Find where the given text appears and provide that cell's center as (X, Y) coordinate. 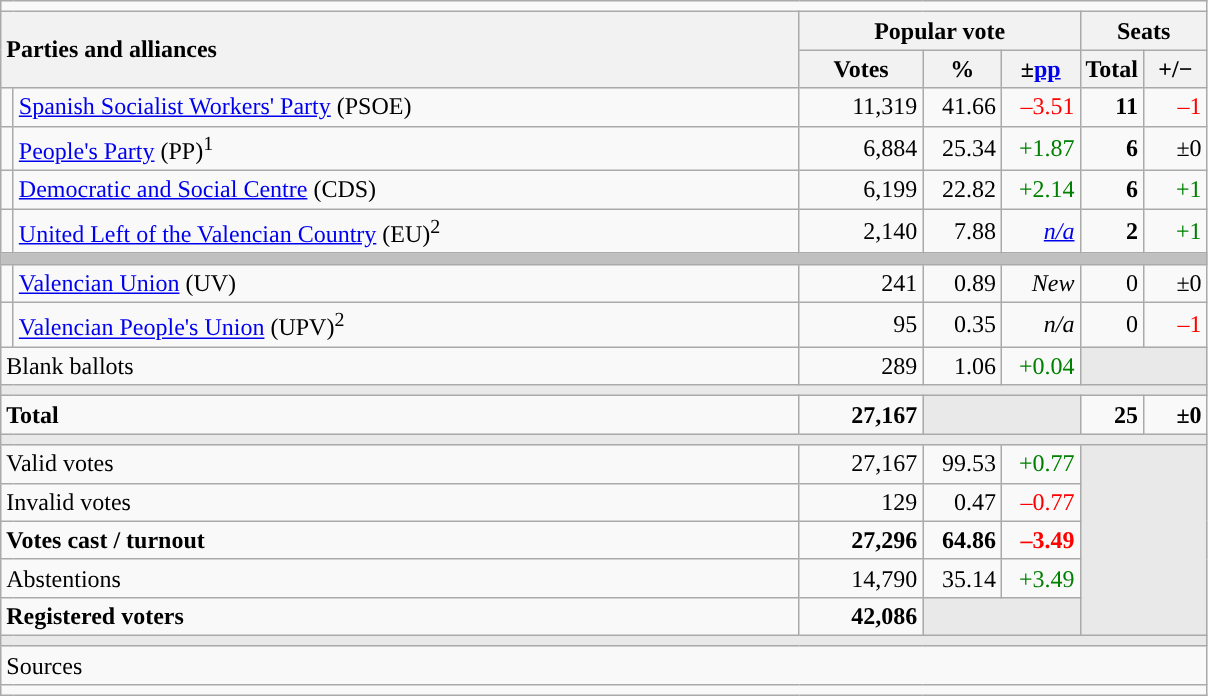
241 (861, 283)
Democratic and Social Centre (CDS) (406, 190)
+3.49 (1040, 578)
–0.77 (1040, 502)
1.06 (962, 366)
Seats (1144, 31)
11 (1112, 107)
New (1040, 283)
0.47 (962, 502)
35.14 (962, 578)
Votes (861, 69)
41.66 (962, 107)
% (962, 69)
2,140 (861, 232)
+0.77 (1040, 464)
Valencian Union (UV) (406, 283)
Spanish Socialist Workers' Party (PSOE) (406, 107)
Parties and alliances (400, 50)
±pp (1040, 69)
129 (861, 502)
Registered voters (400, 616)
+0.04 (1040, 366)
Valencian People's Union (UPV)2 (406, 324)
Votes cast / turnout (400, 540)
42,086 (861, 616)
–3.51 (1040, 107)
25.34 (962, 148)
–3.49 (1040, 540)
Popular vote (940, 31)
11,319 (861, 107)
+2.14 (1040, 190)
64.86 (962, 540)
95 (861, 324)
27,296 (861, 540)
+/− (1176, 69)
22.82 (962, 190)
United Left of the Valencian Country (EU)2 (406, 232)
99.53 (962, 464)
25 (1112, 415)
7.88 (962, 232)
+1.87 (1040, 148)
0.35 (962, 324)
6,884 (861, 148)
Abstentions (400, 578)
289 (861, 366)
Valid votes (400, 464)
Sources (604, 665)
14,790 (861, 578)
2 (1112, 232)
Invalid votes (400, 502)
People's Party (PP)1 (406, 148)
Blank ballots (400, 366)
6,199 (861, 190)
0.89 (962, 283)
